Search for the cell housing the specified text and yield its (X, Y) center coordinate. 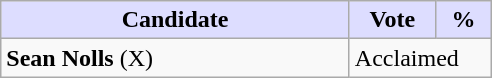
Vote (392, 20)
Sean Nolls (X) (176, 58)
Acclaimed (420, 58)
Candidate (176, 20)
% (463, 20)
